Capture the cell that displays the provided text and extract its (X, Y) central coordinate. 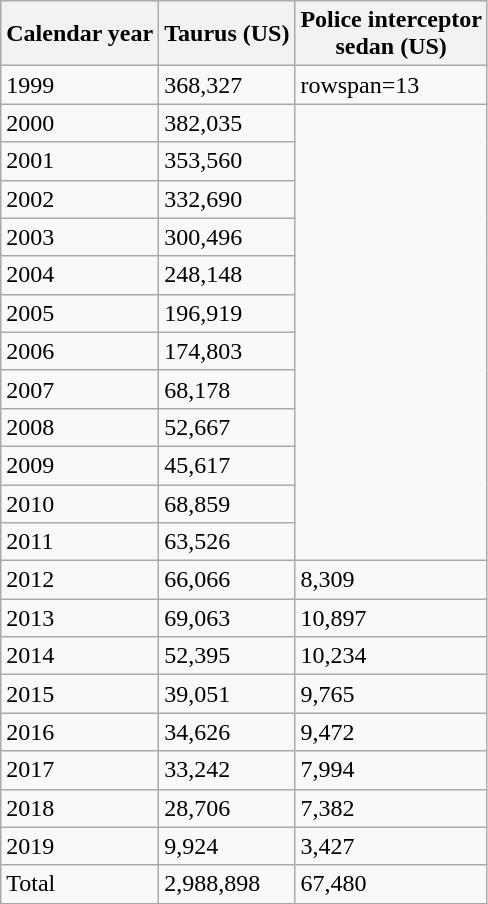
174,803 (227, 351)
2001 (80, 161)
2009 (80, 465)
353,560 (227, 161)
2018 (80, 808)
45,617 (227, 465)
2003 (80, 237)
8,309 (392, 580)
2005 (80, 313)
2019 (80, 846)
52,667 (227, 427)
2011 (80, 542)
3,427 (392, 846)
28,706 (227, 808)
9,472 (392, 732)
2002 (80, 199)
2013 (80, 618)
9,765 (392, 694)
248,148 (227, 275)
2015 (80, 694)
rowspan=13 (392, 85)
7,382 (392, 808)
33,242 (227, 770)
52,395 (227, 656)
69,063 (227, 618)
9,924 (227, 846)
2,988,898 (227, 884)
68,859 (227, 503)
2004 (80, 275)
196,919 (227, 313)
2010 (80, 503)
332,690 (227, 199)
10,234 (392, 656)
2007 (80, 389)
66,066 (227, 580)
2017 (80, 770)
2006 (80, 351)
2008 (80, 427)
Total (80, 884)
10,897 (392, 618)
2000 (80, 123)
382,035 (227, 123)
2016 (80, 732)
Calendar year (80, 34)
Police interceptorsedan (US) (392, 34)
Taurus (US) (227, 34)
7,994 (392, 770)
368,327 (227, 85)
39,051 (227, 694)
2014 (80, 656)
34,626 (227, 732)
2012 (80, 580)
67,480 (392, 884)
63,526 (227, 542)
300,496 (227, 237)
1999 (80, 85)
68,178 (227, 389)
